Output the (x, y) coordinate of the center of the cell containing the given text.  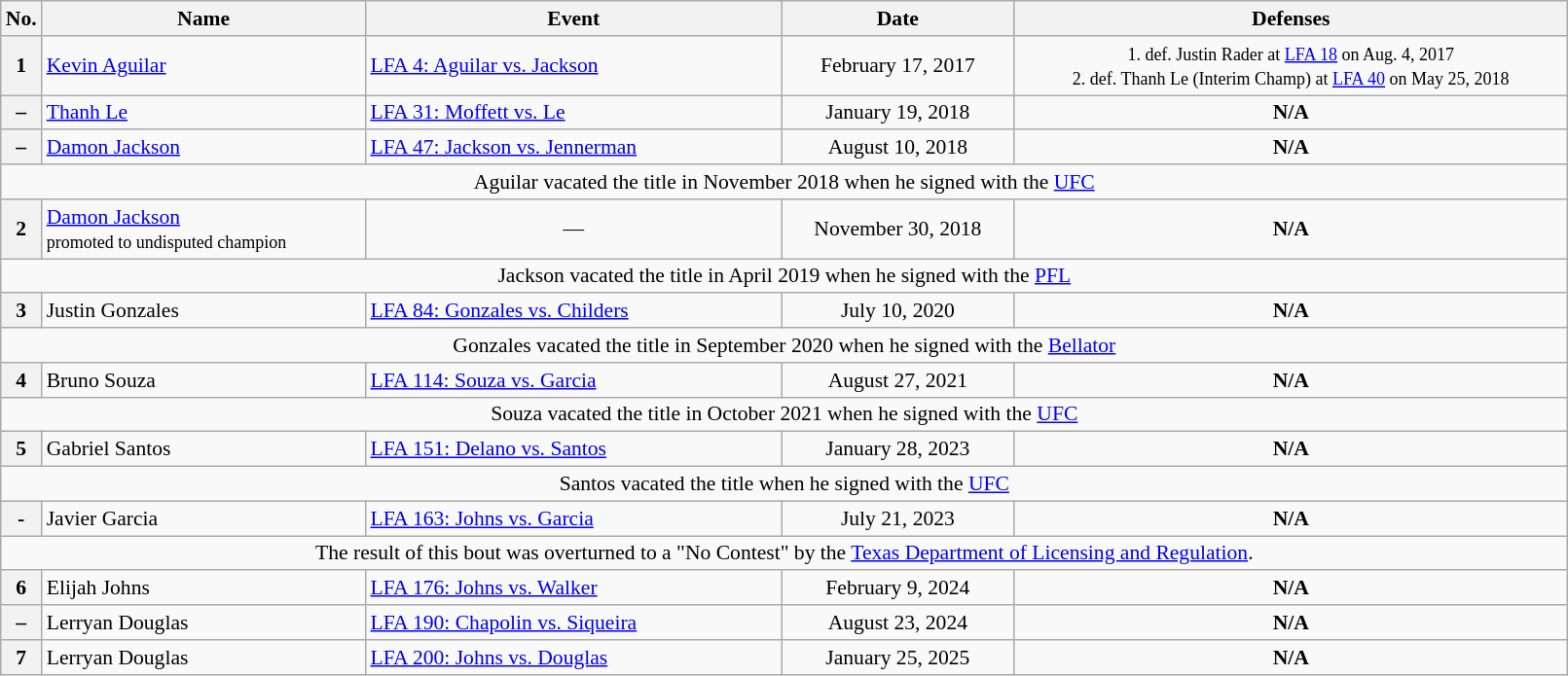
July 21, 2023 (897, 518)
- (21, 518)
LFA 31: Moffett vs. Le (573, 113)
2 (21, 230)
LFA 114: Souza vs. Garcia (573, 380)
4 (21, 380)
No. (21, 18)
Thanh Le (204, 113)
5 (21, 449)
LFA 84: Gonzales vs. Childers (573, 311)
1. def. Justin Rader at LFA 18 on Aug. 4, 2017 2. def. Thanh Le (Interim Champ) at LFA 40 on May 25, 2018 (1291, 66)
Javier Garcia (204, 518)
3 (21, 311)
7 (21, 658)
LFA 176: Johns vs. Walker (573, 588)
January 19, 2018 (897, 113)
Defenses (1291, 18)
Souza vacated the title in October 2021 when he signed with the UFC (784, 414)
August 23, 2024 (897, 623)
LFA 47: Jackson vs. Jennerman (573, 148)
Name (204, 18)
Damon Jackson (204, 148)
February 9, 2024 (897, 588)
Justin Gonzales (204, 311)
November 30, 2018 (897, 230)
LFA 4: Aguilar vs. Jackson (573, 66)
— (573, 230)
July 10, 2020 (897, 311)
The result of this bout was overturned to a "No Contest" by the Texas Department of Licensing and Regulation. (784, 553)
January 25, 2025 (897, 658)
February 17, 2017 (897, 66)
Gabriel Santos (204, 449)
Date (897, 18)
August 10, 2018 (897, 148)
Santos vacated the title when he signed with the UFC (784, 484)
Bruno Souza (204, 380)
Damon Jackson promoted to undisputed champion (204, 230)
Event (573, 18)
Gonzales vacated the title in September 2020 when he signed with the Bellator (784, 345)
LFA 151: Delano vs. Santos (573, 449)
LFA 190: Chapolin vs. Siqueira (573, 623)
Aguilar vacated the title in November 2018 when he signed with the UFC (784, 182)
August 27, 2021 (897, 380)
Jackson vacated the title in April 2019 when he signed with the PFL (784, 276)
1 (21, 66)
LFA 200: Johns vs. Douglas (573, 658)
Elijah Johns (204, 588)
6 (21, 588)
January 28, 2023 (897, 449)
LFA 163: Johns vs. Garcia (573, 518)
Kevin Aguilar (204, 66)
